Identify which cell holds the provided text, then report its [x, y] central coordinate. 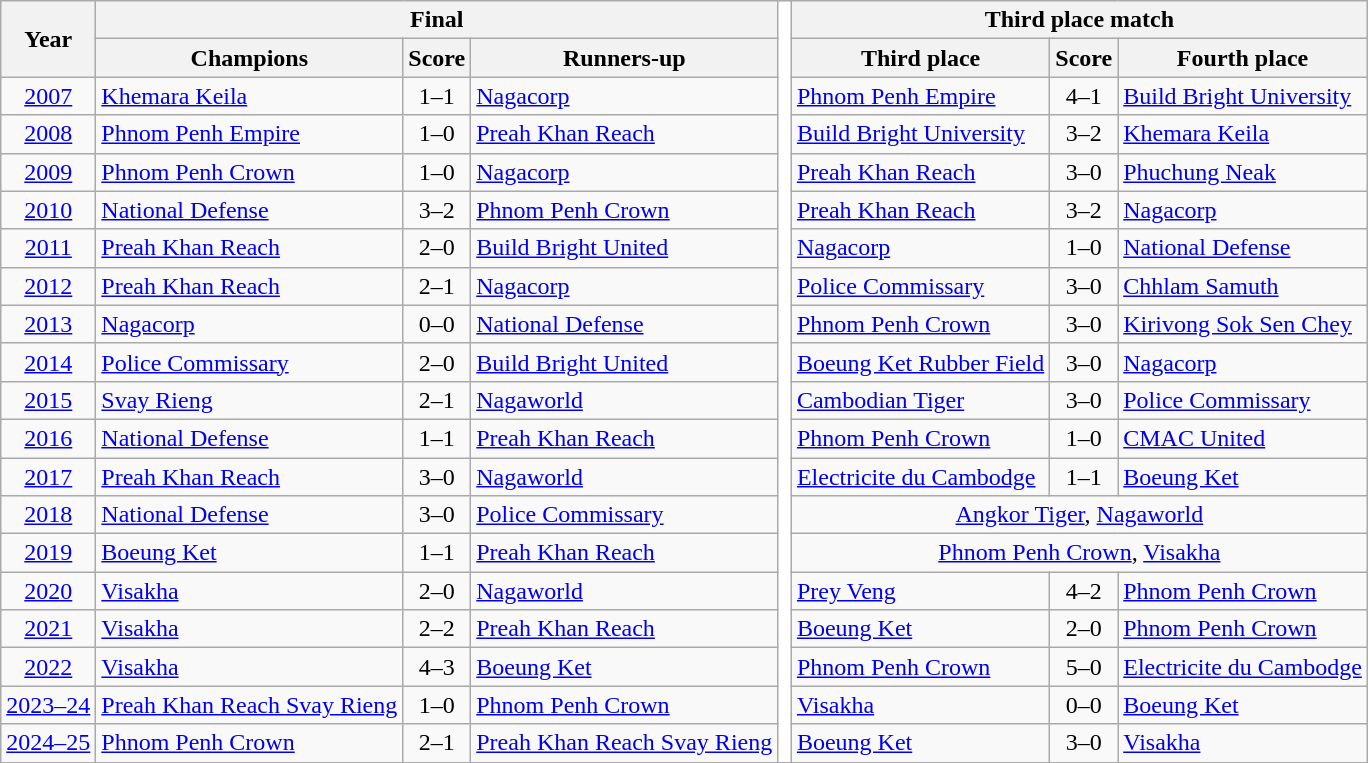
Champions [250, 58]
2021 [48, 629]
2009 [48, 172]
Svay Rieng [250, 400]
2019 [48, 553]
2017 [48, 477]
5–0 [1084, 667]
Chhlam Samuth [1243, 286]
Prey Veng [920, 591]
2010 [48, 210]
2008 [48, 134]
2016 [48, 438]
4–1 [1084, 96]
4–2 [1084, 591]
2013 [48, 324]
Kirivong Sok Sen Chey [1243, 324]
CMAC United [1243, 438]
Fourth place [1243, 58]
Boeung Ket Rubber Field [920, 362]
Final [437, 20]
Third place [920, 58]
4–3 [437, 667]
2014 [48, 362]
Third place match [1079, 20]
Phuchung Neak [1243, 172]
2022 [48, 667]
Cambodian Tiger [920, 400]
2015 [48, 400]
2024–25 [48, 743]
Phnom Penh Crown, Visakha [1079, 553]
Runners-up [624, 58]
Year [48, 39]
2011 [48, 248]
Angkor Tiger, Nagaworld [1079, 515]
2007 [48, 96]
2–2 [437, 629]
2018 [48, 515]
2023–24 [48, 705]
2020 [48, 591]
2012 [48, 286]
